Search for the cell housing the specified text and yield its (X, Y) center coordinate. 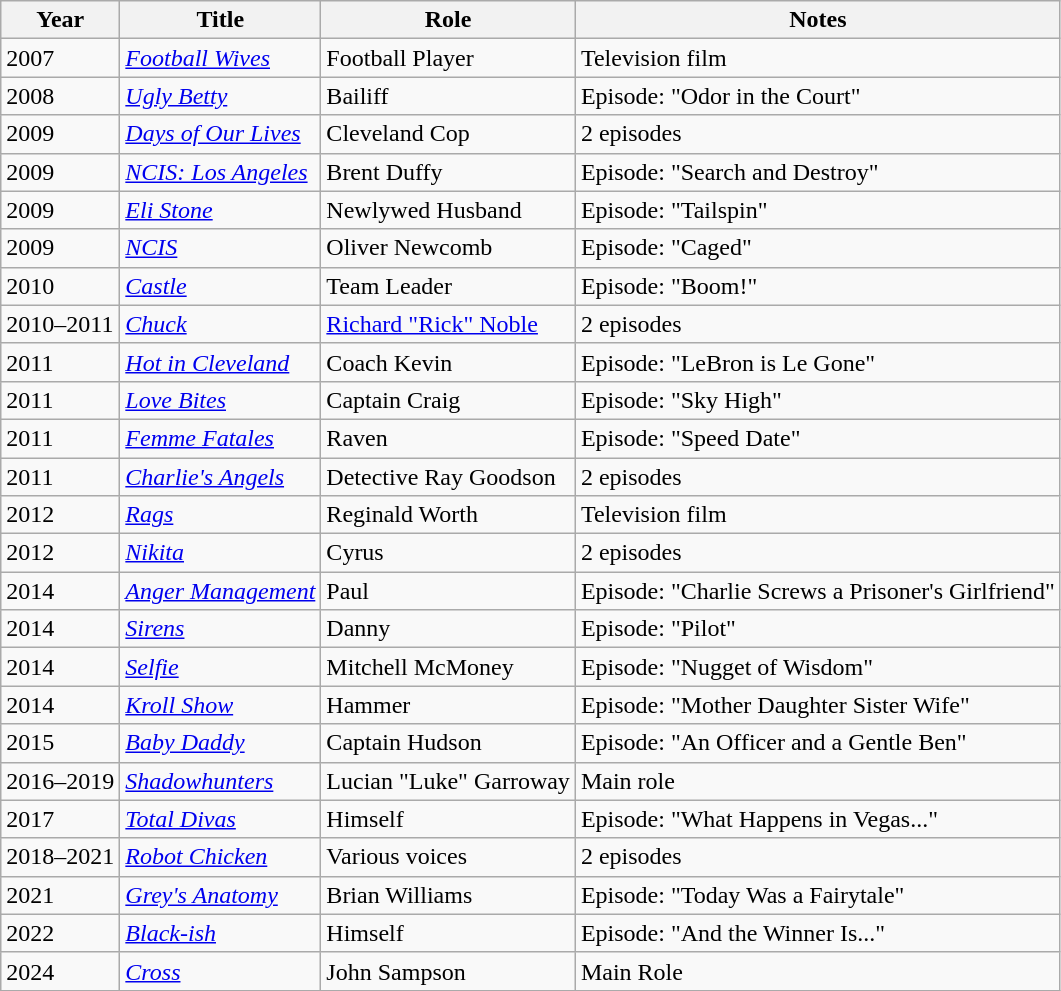
Lucian "Luke" Garroway (448, 781)
2021 (60, 895)
Episode: "What Happens in Vegas..." (818, 819)
Episode: "LeBron is Le Gone" (818, 362)
2024 (60, 971)
Main role (818, 781)
Danny (448, 629)
2016–2019 (60, 781)
2007 (60, 58)
Robot Chicken (220, 857)
Notes (818, 20)
Eli Stone (220, 210)
Anger Management (220, 591)
2015 (60, 743)
Chuck (220, 324)
Episode: "And the Winner Is..." (818, 933)
2010 (60, 286)
Football Wives (220, 58)
NCIS: Los Angeles (220, 172)
Bailiff (448, 96)
2010–2011 (60, 324)
Baby Daddy (220, 743)
Episode: "Today Was a Fairytale" (818, 895)
Mitchell McMoney (448, 667)
Episode: "Mother Daughter Sister Wife" (818, 705)
2022 (60, 933)
Brent Duffy (448, 172)
Nikita (220, 553)
Grey's Anatomy (220, 895)
Detective Ray Goodson (448, 477)
Captain Craig (448, 400)
Love Bites (220, 400)
Charlie's Angels (220, 477)
Reginald Worth (448, 515)
Selfie (220, 667)
Main Role (818, 971)
Sirens (220, 629)
Cross (220, 971)
Days of Our Lives (220, 134)
Shadowhunters (220, 781)
Episode: "Speed Date" (818, 438)
Captain Hudson (448, 743)
Role (448, 20)
Castle (220, 286)
Episode: "Pilot" (818, 629)
Episode: "Tailspin" (818, 210)
Episode: "Nugget of Wisdom" (818, 667)
Episode: "Caged" (818, 248)
Rags (220, 515)
Various voices (448, 857)
Brian Williams (448, 895)
Kroll Show (220, 705)
Black-ish (220, 933)
NCIS (220, 248)
Hammer (448, 705)
Hot in Cleveland (220, 362)
Raven (448, 438)
Oliver Newcomb (448, 248)
Episode: "Odor in the Court" (818, 96)
Title (220, 20)
John Sampson (448, 971)
Year (60, 20)
2017 (60, 819)
Cleveland Cop (448, 134)
Episode: "Charlie Screws a Prisoner's Girlfriend" (818, 591)
Richard "Rick" Noble (448, 324)
Femme Fatales (220, 438)
Newlywed Husband (448, 210)
Episode: "Boom!" (818, 286)
Episode: "Search and Destroy" (818, 172)
Cyrus (448, 553)
Coach Kevin (448, 362)
2018–2021 (60, 857)
Team Leader (448, 286)
Episode: "An Officer and a Gentle Ben" (818, 743)
Paul (448, 591)
2008 (60, 96)
Total Divas (220, 819)
Football Player (448, 58)
Episode: "Sky High" (818, 400)
Ugly Betty (220, 96)
